Determine the (x, y) coordinate at the center of the cell enclosing the given text.  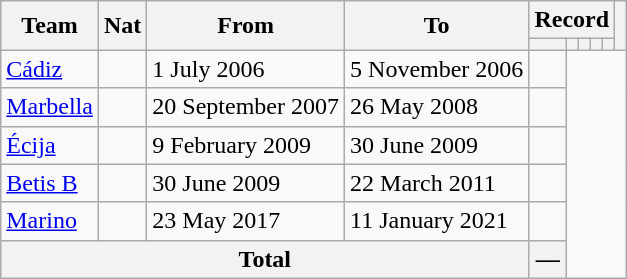
Team (50, 26)
11 January 2021 (437, 221)
— (548, 259)
Marino (50, 221)
9 February 2009 (246, 145)
From (246, 26)
Marbella (50, 107)
Nat (122, 26)
20 September 2007 (246, 107)
26 May 2008 (437, 107)
Écija (50, 145)
22 March 2011 (437, 183)
5 November 2006 (437, 69)
Record (572, 20)
To (437, 26)
1 July 2006 (246, 69)
Total (265, 259)
23 May 2017 (246, 221)
Betis B (50, 183)
Cádiz (50, 69)
